From the cell containing the given text, extract its center point as [x, y] coordinate. 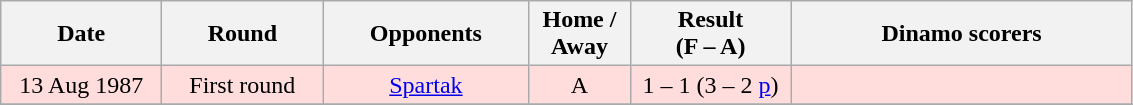
Opponents [426, 34]
Home /Away [580, 34]
Result (F – A) [710, 34]
13 Aug 1987 [82, 85]
First round [242, 85]
Dinamo scorers [962, 34]
Spartak [426, 85]
A [580, 85]
1 – 1 (3 – 2 p) [710, 85]
Date [82, 34]
Round [242, 34]
